Detect which cell encompasses the target text, then output its [x, y] center coordinate. 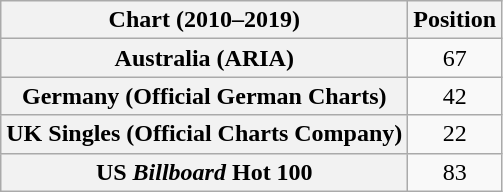
67 [455, 58]
22 [455, 134]
Australia (ARIA) [204, 58]
UK Singles (Official Charts Company) [204, 134]
83 [455, 172]
42 [455, 96]
Position [455, 20]
Germany (Official German Charts) [204, 96]
US Billboard Hot 100 [204, 172]
Chart (2010–2019) [204, 20]
